For the text-containing cell, return its midpoint in [x, y] coordinate format. 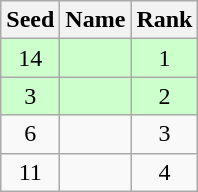
4 [164, 172]
11 [30, 172]
6 [30, 134]
1 [164, 58]
Seed [30, 20]
Name [96, 20]
Rank [164, 20]
14 [30, 58]
2 [164, 96]
